Return [x, y] of the center of cell containing provided text 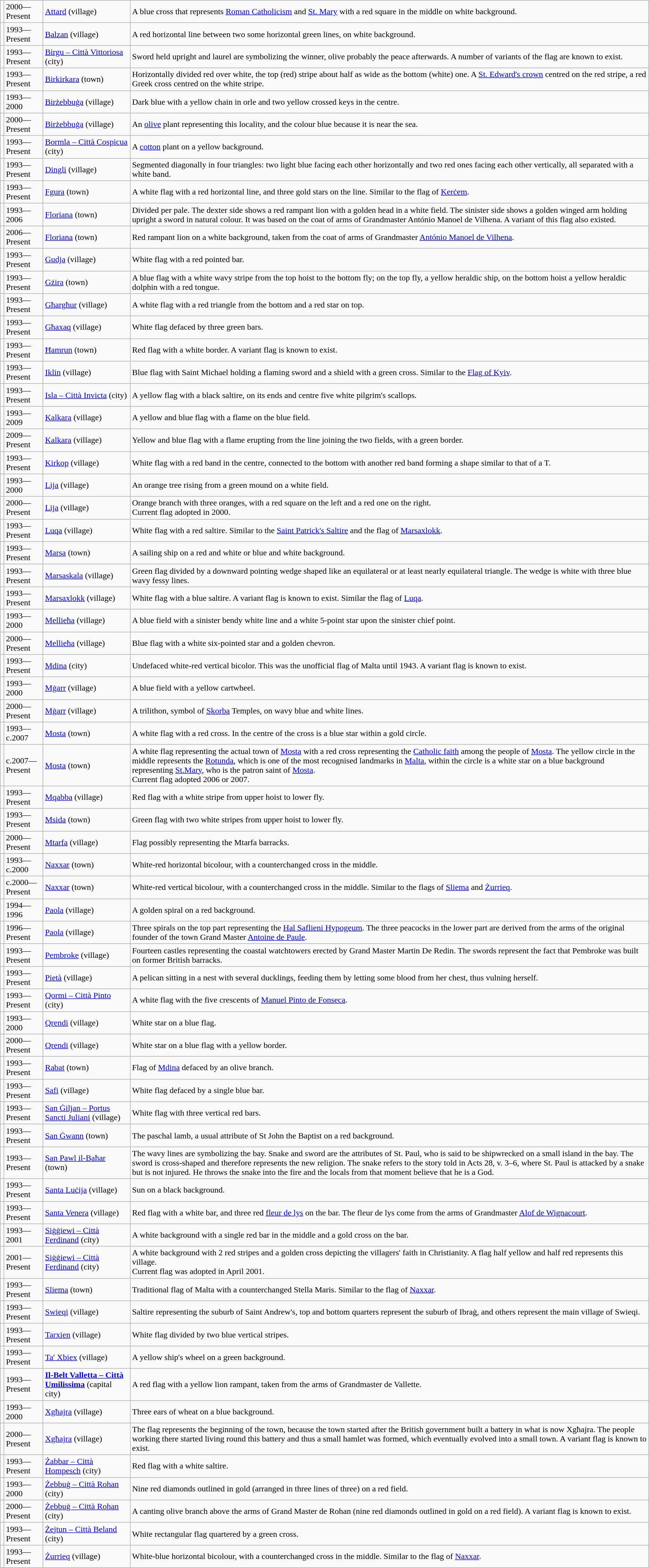
Mdina (city) [87, 666]
Red rampant lion on a white background, taken from the coat of arms of Grandmaster António Manoel de Vilhena. [389, 237]
A golden spiral on a red background. [389, 910]
White-red vertical bicolour, with a counterchanged cross in the middle. Similar to the flags of Sliema and Żurrieq. [389, 887]
Msida (town) [87, 820]
Marsaxlokk (village) [87, 598]
Ta' Xbiex (village) [87, 1357]
White flag with a red pointed bar. [389, 259]
San Ġwann (town) [87, 1136]
Tarxien (village) [87, 1335]
An orange tree rising from a green mound on a white field. [389, 485]
Birgu – Città Vittoriosa (city) [87, 57]
Dingli (village) [87, 169]
Mtarfa (village) [87, 842]
Fgura (town) [87, 192]
Safi (village) [87, 1091]
Marsaskala (village) [87, 575]
Santa Luċija (village) [87, 1190]
c.2007—Present [24, 765]
Sliema (town) [87, 1290]
A white flag with a red cross. In the centre of the cross is a blue star within a gold circle. [389, 734]
Iklin (village) [87, 372]
Dark blue with a yellow chain in orle and two yellow crossed keys in the centre. [389, 102]
Kirkop (village) [87, 462]
1993—2009 [24, 417]
White flag with a red band in the centre, connected to the bottom with another red band forming a shape similar to that of a T. [389, 462]
White flag defaced by a single blue bar. [389, 1091]
Undefaced white-red vertical bicolor. This was the unofficial flag of Malta until 1943. A variant flag is known to exist. [389, 666]
White star on a blue flag. [389, 1023]
Żabbar – Città Hompesch (city) [87, 1466]
Gżira (town) [87, 282]
An olive plant representing this locality, and the colour blue because it is near the sea. [389, 124]
Red flag with a white saltire. [389, 1466]
Green flag with two white stripes from upper hoist to lower fly. [389, 820]
Għargħur (village) [87, 305]
A yellow and blue flag with a flame on the blue field. [389, 417]
A white background with a single red bar in the middle and a gold cross on the bar. [389, 1235]
Nine red diamonds outlined in gold (arranged in three lines of three) on a red field. [389, 1489]
Pembroke (village) [87, 955]
Blue flag with Saint Michael holding a flaming sword and a shield with a green cross. Similar to the Flag of Kyiv. [389, 372]
Ħamrun (town) [87, 350]
The paschal lamb, a usual attribute of St John the Baptist on a red background. [389, 1136]
Sun on a black background. [389, 1190]
A cotton plant on a yellow background. [389, 147]
Rabat (town) [87, 1068]
2001—Present [24, 1262]
Mqabba (village) [87, 797]
c.2000—Present [24, 887]
Flag possibly representing the Mtarfa barracks. [389, 842]
White flag defaced by three green bars. [389, 327]
Pietà (village) [87, 978]
White rectangular flag quartered by a green cross. [389, 1534]
Attard (village) [87, 12]
White star on a blue flag with a yellow border. [389, 1046]
White flag divided by two blue vertical stripes. [389, 1335]
White flag with three vertical red bars. [389, 1113]
A canting olive branch above the arms of Grand Master de Rohan (nine red diamonds outlined in gold on a red field). A variant flag is known to exist. [389, 1511]
Il-Belt Valletta – Città Umilissima (capital city) [87, 1384]
Żejtun – Città Beland (city) [87, 1534]
White-red horizontal bicolour, with a counterchanged cross in the middle. [389, 865]
Red flag with a white border. A variant flag is known to exist. [389, 350]
A sailing ship on a red and white or blue and white background. [389, 553]
2009—Present [24, 440]
A blue field with a yellow cartwheel. [389, 688]
A white flag with the five crescents of Manuel Pinto de Fonseca. [389, 1000]
Balzan (village) [87, 34]
White-blue horizontal bicolour, with a counterchanged cross in the middle. Similar to the flag of Naxxar. [389, 1557]
1996—Present [24, 933]
Red flag with a white stripe from upper hoist to lower fly. [389, 797]
San Pawl il-Baħar (town) [87, 1163]
Yellow and blue flag with a flame erupting from the line joining the two fields, with a green border. [389, 440]
A white flag with a red horizontal line, and three gold stars on the line. Similar to the flag of Kerċem. [389, 192]
Flag of Mdina defaced by an olive branch. [389, 1068]
1993—c.2007 [24, 734]
Three ears of wheat on a blue background. [389, 1412]
Blue flag with a white six-pointed star and a golden chevron. [389, 643]
Birkirkara (town) [87, 79]
A white flag with a red triangle from the bottom and a red star on top. [389, 305]
Qormi – Città Pinto (city) [87, 1000]
1993—2006 [24, 214]
A yellow ship's wheel on a green background. [389, 1357]
White flag with a red saltire. Similar to the Saint Patrick's Saltire and the flag of Marsaxlokk. [389, 530]
Għaxaq (village) [87, 327]
A trilithon, symbol of Skorba Temples, on wavy blue and white lines. [389, 711]
1993—2001 [24, 1235]
Red flag with a white bar, and three red fleur de lys on the bar. The fleur de lys come from the arms of Grandmaster Alof de Wignacourt. [389, 1213]
2006—Present [24, 237]
Swieqi (village) [87, 1312]
Bormla – Città Cospicua (city) [87, 147]
Santa Venera (village) [87, 1213]
A blue cross that represents Roman Catholicism and St. Mary with a red square in the middle on white background. [389, 12]
San Ġiljan – Portus Sancti Juliani (village) [87, 1113]
A blue field with a sinister bendy white line and a white 5-point star upon the sinister chief point. [389, 621]
White flag with a blue saltire. A variant flag is known to exist. Similar the flag of Luqa. [389, 598]
Isla – Città Invicta (city) [87, 395]
1993—c.2000 [24, 865]
Marsa (town) [87, 553]
1994—1996 [24, 910]
Orange branch with three oranges, with a red square on the left and a red one on the right.Current flag adopted in 2000. [389, 508]
Gudja (village) [87, 259]
A pelican sitting in a nest with several ducklings, feeding them by letting some blood from her chest, thus vulning herself. [389, 978]
A yellow flag with a black saltire, on its ends and centre five white pilgrim's scallops. [389, 395]
A red horizontal line between two some horizontal green lines, on white background. [389, 34]
Luqa (village) [87, 530]
Sword held upright and laurel are symbolizing the winner, olive probably the peace afterwards. A number of variants of the flag are known to exist. [389, 57]
Traditional flag of Malta with a counterchanged Stella Maris. Similar to the flag of Naxxar. [389, 1290]
A red flag with a yellow lion rampant, taken from the arms of Grandmaster de Vallette. [389, 1384]
Żurrieq (village) [87, 1557]
